Output the (X, Y) coordinate of the center of the cell containing the given text.  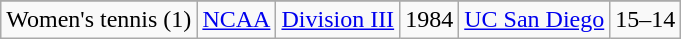
15–14 (646, 20)
Women's tennis (1) (99, 20)
Division III (338, 20)
UC San Diego (534, 20)
NCAA (236, 20)
1984 (430, 20)
